Determine the (x, y) coordinate at the center of the cell enclosing the given text.  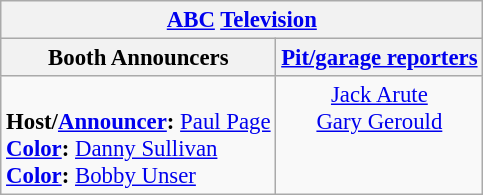
Booth Announcers (138, 58)
ABC Television (242, 20)
Jack AruteGary Gerould (380, 136)
Pit/garage reporters (380, 58)
Host/Announcer: Paul Page Color: Danny Sullivan Color: Bobby Unser (138, 136)
